Find where the given text appears and provide that cell's center as [x, y] coordinate. 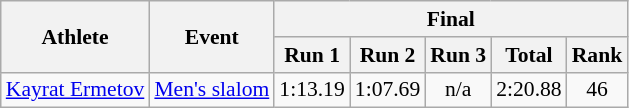
Run 1 [312, 55]
46 [598, 90]
1:13.19 [312, 90]
Event [212, 36]
Men's slalom [212, 90]
2:20.88 [528, 90]
Total [528, 55]
Athlete [76, 36]
n/a [458, 90]
Kayrat Ermetov [76, 90]
Run 2 [388, 55]
1:07.69 [388, 90]
Run 3 [458, 55]
Final [450, 19]
Rank [598, 55]
